Find where the given text appears and provide that cell's center as (x, y) coordinate. 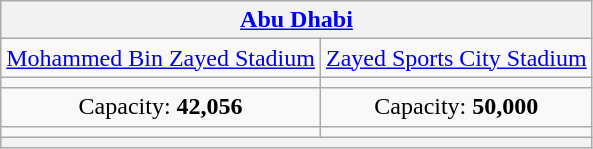
Zayed Sports City Stadium (456, 58)
Mohammed Bin Zayed Stadium (161, 58)
Abu Dhabi (296, 20)
Capacity: 50,000 (456, 107)
Capacity: 42,056 (161, 107)
